Locate the cell with the specified text and output its (x, y) center coordinate. 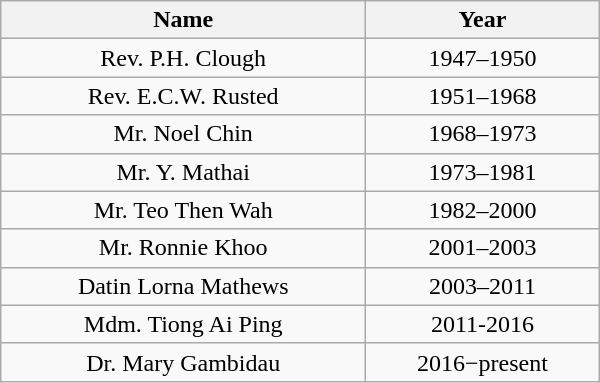
Mr. Ronnie Khoo (184, 248)
1968–1973 (483, 134)
Year (483, 20)
Mr. Noel Chin (184, 134)
Name (184, 20)
1973–1981 (483, 172)
Dr. Mary Gambidau (184, 362)
Mdm. Tiong Ai Ping (184, 324)
Mr. Y. Mathai (184, 172)
Mr. Teo Then Wah (184, 210)
1947–1950 (483, 58)
Rev. P.H. Clough (184, 58)
Datin Lorna Mathews (184, 286)
2001–2003 (483, 248)
2011-2016 (483, 324)
1982–2000 (483, 210)
Rev. E.C.W. Rusted (184, 96)
2003–2011 (483, 286)
1951–1968 (483, 96)
2016−present (483, 362)
